Search for the cell housing the specified text and yield its [X, Y] center coordinate. 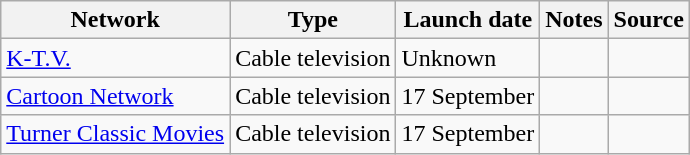
Turner Classic Movies [116, 134]
Source [648, 20]
K-T.V. [116, 58]
Network [116, 20]
Unknown [468, 58]
Cartoon Network [116, 96]
Type [313, 20]
Notes [574, 20]
Launch date [468, 20]
